Output the (X, Y) coordinate of the center of the cell containing the given text.  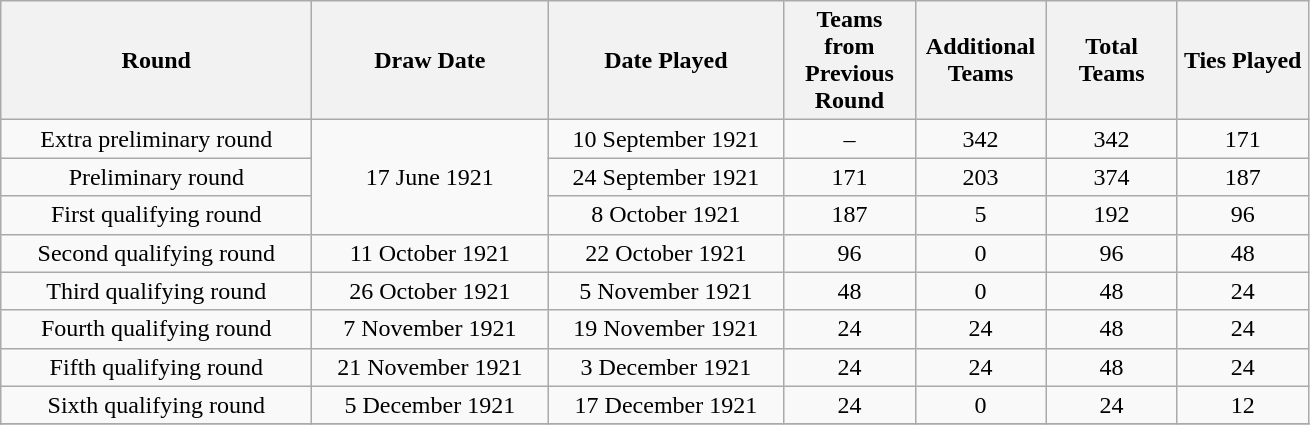
Third qualifying round (156, 291)
5 (980, 215)
Extra preliminary round (156, 139)
5 November 1921 (666, 291)
First qualifying round (156, 215)
203 (980, 177)
Draw Date (430, 60)
19 November 1921 (666, 329)
Preliminary round (156, 177)
26 October 1921 (430, 291)
8 October 1921 (666, 215)
374 (1112, 177)
22 October 1921 (666, 253)
10 September 1921 (666, 139)
Sixth qualifying round (156, 405)
5 December 1921 (430, 405)
12 (1242, 405)
Fifth qualifying round (156, 367)
Fourth qualifying round (156, 329)
Ties Played (1242, 60)
21 November 1921 (430, 367)
17 December 1921 (666, 405)
Teams from Previous Round (850, 60)
3 December 1921 (666, 367)
Second qualifying round (156, 253)
17 June 1921 (430, 177)
24 September 1921 (666, 177)
Round (156, 60)
Additional Teams (980, 60)
– (850, 139)
Date Played (666, 60)
11 October 1921 (430, 253)
Total Teams (1112, 60)
7 November 1921 (430, 329)
192 (1112, 215)
